Identify which cell holds the provided text, then report its [x, y] central coordinate. 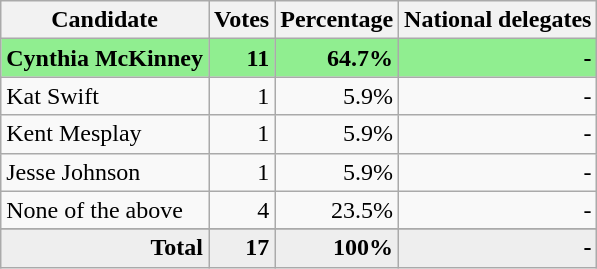
Candidate [105, 20]
11 [241, 58]
64.7% [337, 58]
Votes [241, 20]
4 [241, 210]
Percentage [337, 20]
National delegates [498, 20]
Cynthia McKinney [105, 58]
17 [241, 248]
100% [337, 248]
Kat Swift [105, 96]
None of the above [105, 210]
Total [105, 248]
23.5% [337, 210]
Kent Mesplay [105, 134]
Jesse Johnson [105, 172]
